Detect which cell encompasses the target text, then output its [x, y] center coordinate. 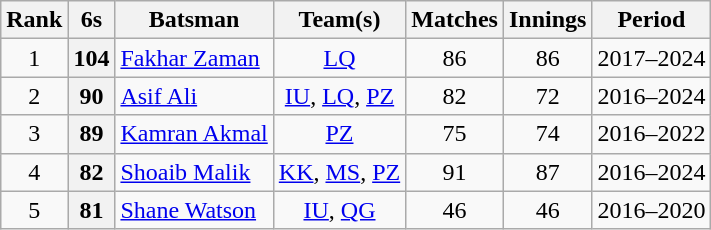
2016–2020 [652, 210]
3 [34, 134]
Matches [455, 20]
90 [92, 96]
104 [92, 58]
74 [547, 134]
2 [34, 96]
Period [652, 20]
1 [34, 58]
Asif Ali [194, 96]
Shoaib Malik [194, 172]
2016–2022 [652, 134]
PZ [339, 134]
87 [547, 172]
Batsman [194, 20]
LQ [339, 58]
6s [92, 20]
Rank [34, 20]
IU, QG [339, 210]
91 [455, 172]
89 [92, 134]
Shane Watson [194, 210]
Innings [547, 20]
IU, LQ, PZ [339, 96]
4 [34, 172]
81 [92, 210]
Team(s) [339, 20]
5 [34, 210]
72 [547, 96]
75 [455, 134]
KK, MS, PZ [339, 172]
2017–2024 [652, 58]
Fakhar Zaman [194, 58]
Kamran Akmal [194, 134]
